Return (X, Y) of the center of cell containing provided text 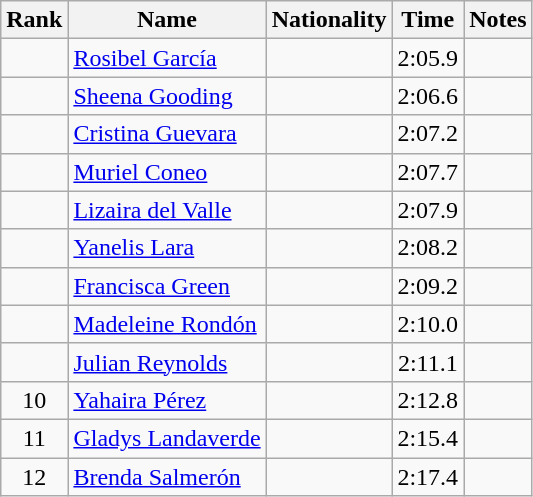
Julian Reynolds (167, 362)
2:17.4 (428, 477)
2:11.1 (428, 362)
12 (34, 477)
Name (167, 20)
2:06.6 (428, 96)
2:10.0 (428, 324)
10 (34, 400)
11 (34, 438)
Rosibel García (167, 58)
Nationality (329, 20)
2:08.2 (428, 248)
Gladys Landaverde (167, 438)
2:07.2 (428, 134)
Francisca Green (167, 286)
Rank (34, 20)
2:05.9 (428, 58)
2:12.8 (428, 400)
Brenda Salmerón (167, 477)
Lizaira del Valle (167, 210)
2:15.4 (428, 438)
2:09.2 (428, 286)
Yanelis Lara (167, 248)
Notes (498, 20)
Yahaira Pérez (167, 400)
Sheena Gooding (167, 96)
Muriel Coneo (167, 172)
2:07.9 (428, 210)
Cristina Guevara (167, 134)
Madeleine Rondón (167, 324)
2:07.7 (428, 172)
Time (428, 20)
